Scan for the cell matching the given text and deliver its [X, Y] coordinate at center. 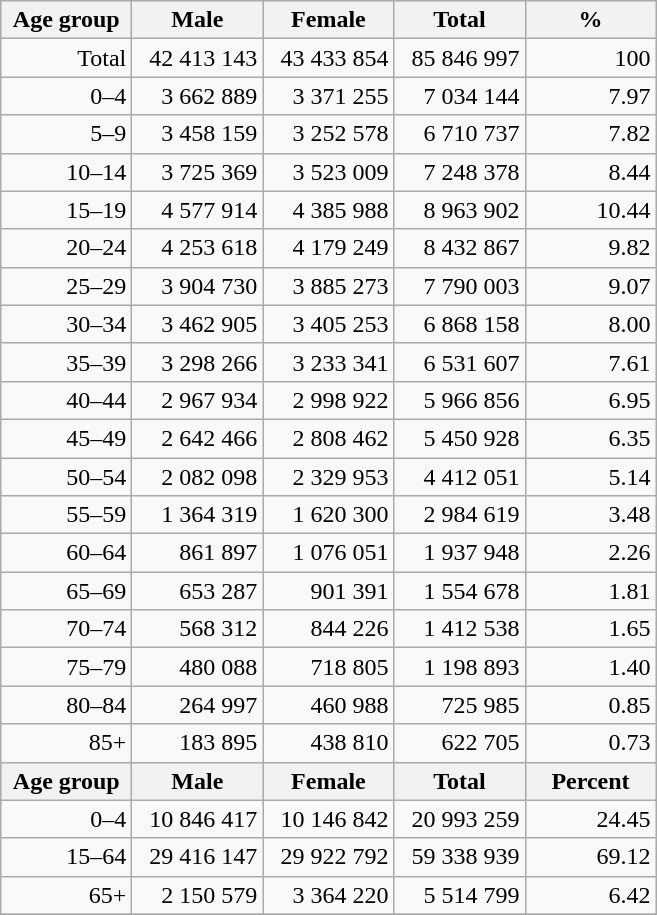
8.44 [590, 172]
43 433 854 [328, 58]
9.07 [590, 286]
3 371 255 [328, 96]
2 329 953 [328, 477]
622 705 [460, 743]
1 620 300 [328, 515]
2 808 462 [328, 438]
8 432 867 [460, 248]
3.48 [590, 515]
2 082 098 [198, 477]
3 523 009 [328, 172]
10 146 842 [328, 819]
20 993 259 [460, 819]
70–74 [66, 629]
65+ [66, 895]
901 391 [328, 591]
40–44 [66, 400]
7 248 378 [460, 172]
59 338 939 [460, 857]
3 364 220 [328, 895]
3 233 341 [328, 362]
2 642 466 [198, 438]
7.97 [590, 96]
1.40 [590, 667]
8.00 [590, 324]
7 790 003 [460, 286]
50–54 [66, 477]
6.42 [590, 895]
7.61 [590, 362]
3 885 273 [328, 286]
3 298 266 [198, 362]
10 846 417 [198, 819]
3 462 905 [198, 324]
725 985 [460, 705]
4 412 051 [460, 477]
55–59 [66, 515]
3 458 159 [198, 134]
60–64 [66, 553]
Percent [590, 781]
3 904 730 [198, 286]
2 998 922 [328, 400]
3 405 253 [328, 324]
1 412 538 [460, 629]
10–14 [66, 172]
30–34 [66, 324]
65–69 [66, 591]
0.73 [590, 743]
100 [590, 58]
29 416 147 [198, 857]
718 805 [328, 667]
0.85 [590, 705]
183 895 [198, 743]
7.82 [590, 134]
460 988 [328, 705]
7 034 144 [460, 96]
2 984 619 [460, 515]
85 846 997 [460, 58]
568 312 [198, 629]
480 088 [198, 667]
10.44 [590, 210]
85+ [66, 743]
6 531 607 [460, 362]
1 076 051 [328, 553]
1.81 [590, 591]
4 577 914 [198, 210]
69.12 [590, 857]
2.26 [590, 553]
25–29 [66, 286]
9.82 [590, 248]
5 966 856 [460, 400]
438 810 [328, 743]
42 413 143 [198, 58]
15–19 [66, 210]
264 997 [198, 705]
29 922 792 [328, 857]
24.45 [590, 819]
1 554 678 [460, 591]
1 364 319 [198, 515]
861 897 [198, 553]
75–79 [66, 667]
6 868 158 [460, 324]
2 967 934 [198, 400]
5.14 [590, 477]
% [590, 20]
1 937 948 [460, 553]
6.35 [590, 438]
5 514 799 [460, 895]
20–24 [66, 248]
3 725 369 [198, 172]
5 450 928 [460, 438]
35–39 [66, 362]
5–9 [66, 134]
1 198 893 [460, 667]
1.65 [590, 629]
653 287 [198, 591]
4 253 618 [198, 248]
844 226 [328, 629]
45–49 [66, 438]
15–64 [66, 857]
2 150 579 [198, 895]
3 662 889 [198, 96]
80–84 [66, 705]
6 710 737 [460, 134]
3 252 578 [328, 134]
6.95 [590, 400]
4 385 988 [328, 210]
4 179 249 [328, 248]
8 963 902 [460, 210]
